Determine the [x, y] coordinate at the center of the cell enclosing the given text.  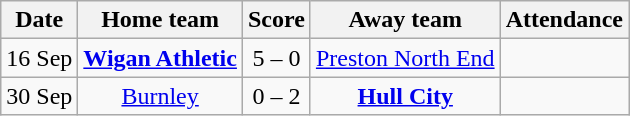
Attendance [564, 20]
Hull City [405, 96]
Preston North End [405, 58]
0 – 2 [276, 96]
Away team [405, 20]
16 Sep [40, 58]
Wigan Athletic [160, 58]
Burnley [160, 96]
Date [40, 20]
Score [276, 20]
5 – 0 [276, 58]
Home team [160, 20]
30 Sep [40, 96]
